Pinpoint the cell where the given text exists, returning its (X, Y) midpoint coordinate. 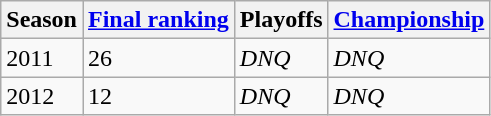
Playoffs (281, 20)
26 (158, 58)
Season (42, 20)
12 (158, 96)
2012 (42, 96)
2011 (42, 58)
Final ranking (158, 20)
Championship (409, 20)
